Find where the given text appears and provide that cell's center as (x, y) coordinate. 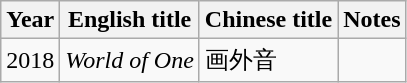
2018 (30, 60)
Year (30, 20)
English title (130, 20)
画外音 (268, 60)
World of One (130, 60)
Notes (372, 20)
Chinese title (268, 20)
